Capture the cell that displays the provided text and extract its (X, Y) central coordinate. 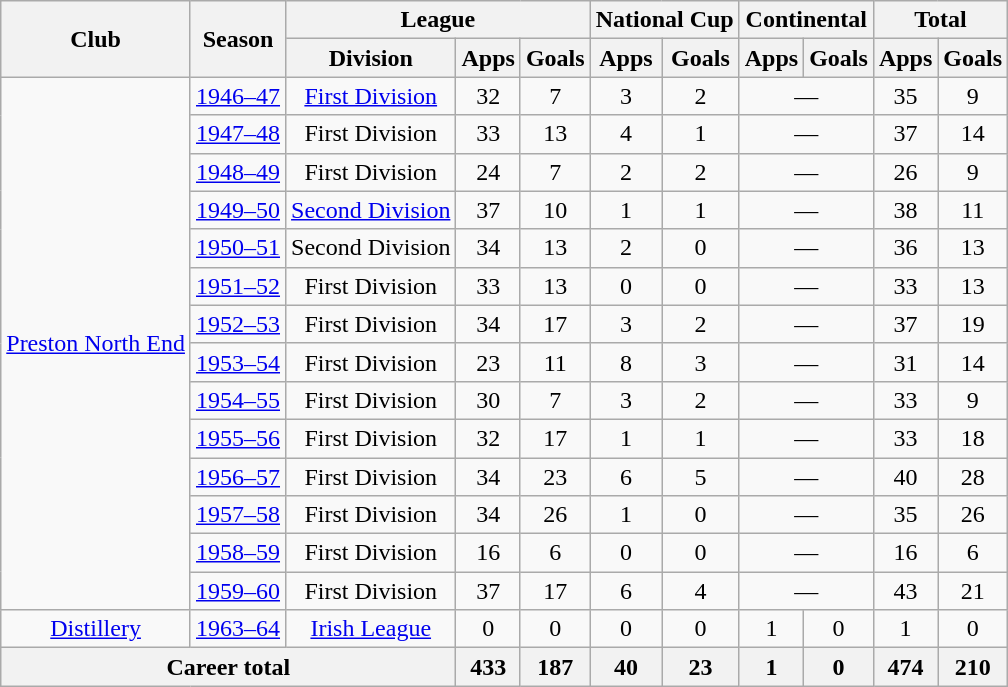
Irish League (371, 629)
21 (973, 591)
8 (626, 362)
18 (973, 438)
Total (940, 20)
1952–53 (238, 324)
Preston North End (96, 344)
433 (488, 667)
38 (905, 210)
30 (488, 400)
Division (371, 58)
1954–55 (238, 400)
24 (488, 172)
1947–48 (238, 134)
League (438, 20)
1958–59 (238, 553)
36 (905, 248)
1957–58 (238, 515)
31 (905, 362)
National Cup (664, 20)
474 (905, 667)
Club (96, 39)
10 (555, 210)
19 (973, 324)
28 (973, 477)
1959–60 (238, 591)
Career total (228, 667)
1949–50 (238, 210)
1948–49 (238, 172)
5 (701, 477)
1955–56 (238, 438)
1951–52 (238, 286)
1953–54 (238, 362)
1946–47 (238, 96)
1956–57 (238, 477)
Continental (806, 20)
187 (555, 667)
Season (238, 39)
210 (973, 667)
1963–64 (238, 629)
43 (905, 591)
Distillery (96, 629)
1950–51 (238, 248)
